Extract the (x, y) coordinate from the center of the cell holding the provided text.  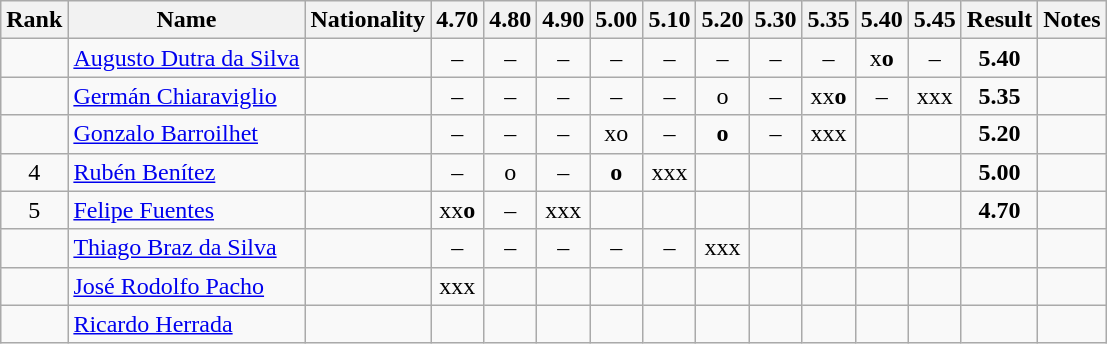
5 (34, 210)
Augusto Dutra da Silva (186, 58)
Germán Chiaraviglio (186, 96)
José Rodolfo Pacho (186, 286)
4.80 (510, 20)
Notes (1072, 20)
Rubén Benítez (186, 172)
Name (186, 20)
Felipe Fuentes (186, 210)
Thiago Braz da Silva (186, 248)
Nationality (368, 20)
Ricardo Herrada (186, 324)
5.10 (670, 20)
4 (34, 172)
4.90 (564, 20)
5.45 (934, 20)
5.30 (776, 20)
Result (999, 20)
Rank (34, 20)
Gonzalo Barroilhet (186, 134)
